Return the (X, Y) coordinate for the center point of the cell that contains the specified text.  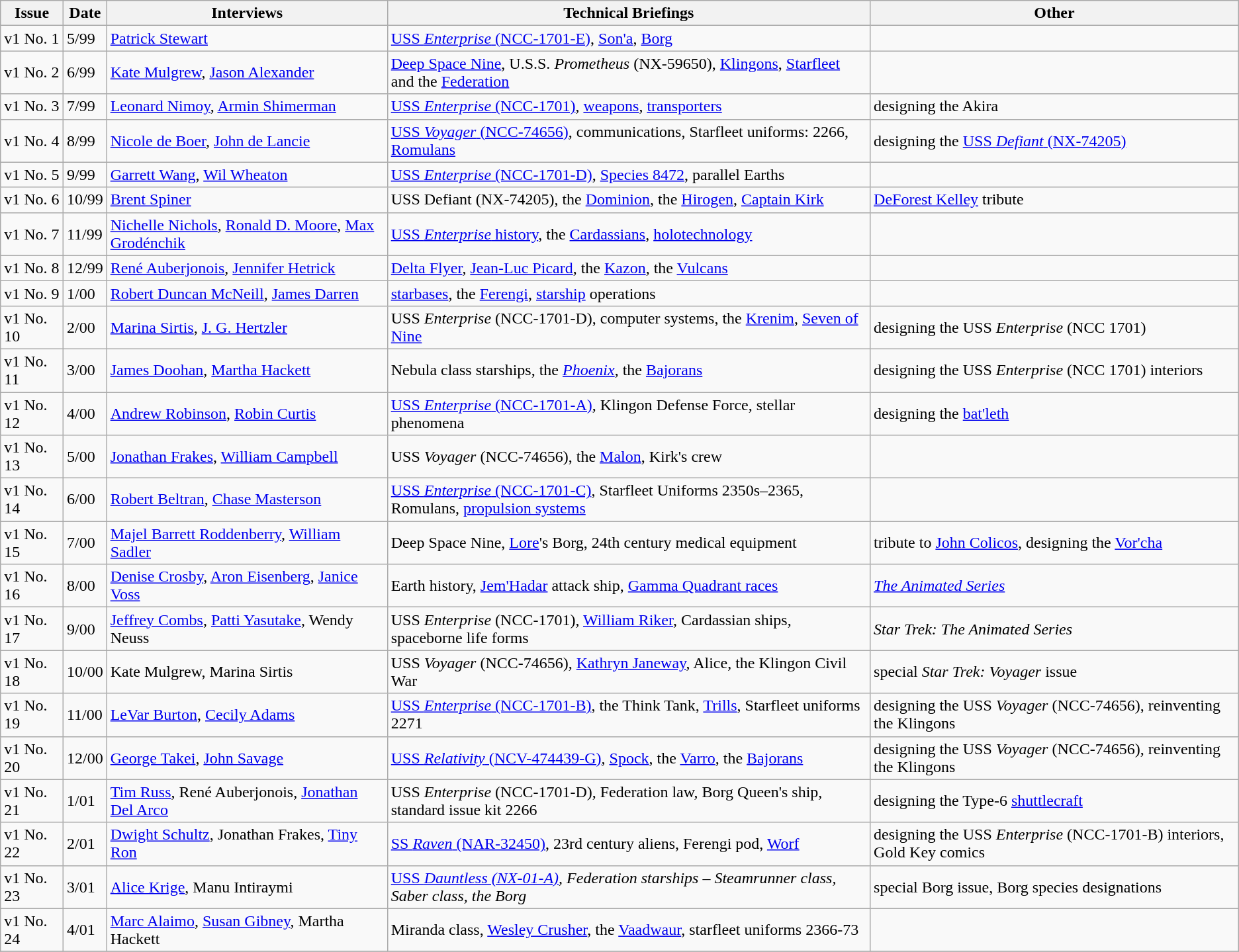
The Animated Series (1055, 586)
Marc Alaimo, Susan Gibney, Martha Hackett (247, 930)
designing the USS Enterprise (NCC-1701-B) interiors, Gold Key comics (1055, 844)
Kate Mulgrew, Jason Alexander (247, 73)
Star Trek: The Animated Series (1055, 628)
v1 No. 18 (32, 672)
v1 No. 19 (32, 714)
Issue (32, 13)
10/00 (85, 672)
Dwight Schultz, Jonathan Frakes, Tiny Ron (247, 844)
1/01 (85, 801)
v1 No. 17 (32, 628)
designing the USS Enterprise (NCC 1701) interiors (1055, 370)
James Doohan, Martha Hackett (247, 370)
1/00 (85, 293)
Marina Sirtis, J. G. Hertzler (247, 327)
René Auberjonois, Jennifer Hetrick (247, 268)
USS Voyager (NCC-74656), communications, Starfleet uniforms: 2266, Romulans (629, 140)
2/01 (85, 844)
v1 No. 24 (32, 930)
4/00 (85, 413)
v1 No. 8 (32, 268)
Denise Crosby, Aron Eisenberg, Janice Voss (247, 586)
v1 No. 3 (32, 107)
11/99 (85, 234)
v1 No. 9 (32, 293)
v1 No. 14 (32, 500)
USS Voyager (NCC-74656), Kathryn Janeway, Alice, the Klingon Civil War (629, 672)
George Takei, John Savage (247, 758)
Garrett Wang, Wil Wheaton (247, 175)
9/00 (85, 628)
v1 No. 13 (32, 456)
Nichelle Nichols, Ronald D. Moore, Max Grodénchik (247, 234)
USS Enterprise history, the Cardassians, holotechnology (629, 234)
designing the USS Defiant (NX-74205) (1055, 140)
v1 No. 2 (32, 73)
designing the Akira (1055, 107)
v1 No. 4 (32, 140)
5/00 (85, 456)
12/99 (85, 268)
Deep Space Nine, U.S.S. Prometheus (NX-59650), Klingons, Starfleet and the Federation (629, 73)
USS Dauntless (NX-01-A), Federation starships – Steamrunner class, Saber class, the Borg (629, 887)
USS Enterprise (NCC-1701-D), Species 8472, parallel Earths (629, 175)
USS Enterprise (NCC-1701-A), Klingon Defense Force, stellar phenomena (629, 413)
Jonathan Frakes, William Campbell (247, 456)
Date (85, 13)
8/99 (85, 140)
v1 No. 16 (32, 586)
v1 No. 11 (32, 370)
v1 No. 10 (32, 327)
3/00 (85, 370)
7/99 (85, 107)
Earth history, Jem'Hadar attack ship, Gamma Quadrant races (629, 586)
designing the bat'leth (1055, 413)
Technical Briefings (629, 13)
USS Enterprise (NCC-1701-E), Son'a, Borg (629, 38)
6/99 (85, 73)
2/00 (85, 327)
5/99 (85, 38)
v1 No. 20 (32, 758)
Robert Beltran, Chase Masterson (247, 500)
Robert Duncan McNeill, James Darren (247, 293)
Other (1055, 13)
Leonard Nimoy, Armin Shimerman (247, 107)
USS Enterprise (NCC-1701-B), the Think Tank, Trills, Starfleet uniforms 2271 (629, 714)
12/00 (85, 758)
Patrick Stewart (247, 38)
SS Raven (NAR-32450), 23rd century aliens, Ferengi pod, Worf (629, 844)
Kate Mulgrew, Marina Sirtis (247, 672)
v1 No. 15 (32, 542)
7/00 (85, 542)
10/99 (85, 200)
starbases, the Ferengi, starship operations (629, 293)
Deep Space Nine, Lore's Borg, 24th century medical equipment (629, 542)
USS Defiant (NX-74205), the Dominion, the Hirogen, Captain Kirk (629, 200)
Nicole de Boer, John de Lancie (247, 140)
designing the USS Enterprise (NCC 1701) (1055, 327)
USS Enterprise (NCC-1701-D), Federation law, Borg Queen's ship, standard issue kit 2266 (629, 801)
Delta Flyer, Jean-Luc Picard, the Kazon, the Vulcans (629, 268)
Miranda class, Wesley Crusher, the Vaadwaur, starfleet uniforms 2366-73 (629, 930)
Interviews (247, 13)
Jeffrey Combs, Patti Yasutake, Wendy Neuss (247, 628)
USS Enterprise (NCC-1701-D), computer systems, the Krenim, Seven of Nine (629, 327)
11/00 (85, 714)
USS Enterprise (NCC-1701), weapons, transporters (629, 107)
3/01 (85, 887)
Alice Krige, Manu Intiraymi (247, 887)
LeVar Burton, Cecily Adams (247, 714)
designing the Type-6 shuttlecraft (1055, 801)
USS Enterprise (NCC-1701), William Riker, Cardassian ships, spaceborne life forms (629, 628)
special Star Trek: Voyager issue (1055, 672)
v1 No. 1 (32, 38)
Tim Russ, René Auberjonois, Jonathan Del Arco (247, 801)
v1 No. 12 (32, 413)
6/00 (85, 500)
v1 No. 23 (32, 887)
v1 No. 6 (32, 200)
USS Relativity (NCV-474439-G), Spock, the Varro, the Bajorans (629, 758)
USS Voyager (NCC-74656), the Malon, Kirk's crew (629, 456)
v1 No. 5 (32, 175)
4/01 (85, 930)
8/00 (85, 586)
v1 No. 21 (32, 801)
USS Enterprise (NCC-1701-C), Starfleet Uniforms 2350s–2365, Romulans, propulsion systems (629, 500)
9/99 (85, 175)
Brent Spiner (247, 200)
special Borg issue, Borg species designations (1055, 887)
Andrew Robinson, Robin Curtis (247, 413)
Majel Barrett Roddenberry, William Sadler (247, 542)
v1 No. 22 (32, 844)
tribute to John Colicos, designing the Vor'cha (1055, 542)
v1 No. 7 (32, 234)
DeForest Kelley tribute (1055, 200)
Nebula class starships, the Phoenix, the Bajorans (629, 370)
